Scan for the cell matching the given text and deliver its (x, y) coordinate at center. 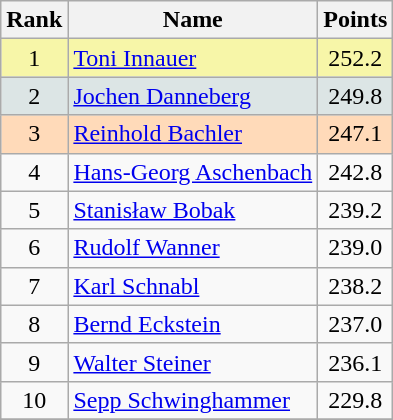
4 (34, 172)
247.1 (356, 134)
Rank (34, 20)
10 (34, 400)
Hans-Georg Aschenbach (193, 172)
1 (34, 58)
252.2 (356, 58)
238.2 (356, 286)
Reinhold Bachler (193, 134)
237.0 (356, 324)
249.8 (356, 96)
242.8 (356, 172)
3 (34, 134)
2 (34, 96)
9 (34, 362)
Toni Innauer (193, 58)
6 (34, 248)
229.8 (356, 400)
Sepp Schwinghammer (193, 400)
239.0 (356, 248)
Rudolf Wanner (193, 248)
236.1 (356, 362)
Name (193, 20)
7 (34, 286)
5 (34, 210)
Walter Steiner (193, 362)
Jochen Danneberg (193, 96)
Bernd Eckstein (193, 324)
239.2 (356, 210)
8 (34, 324)
Karl Schnabl (193, 286)
Stanisław Bobak (193, 210)
Points (356, 20)
